Locate the cell with the specified text and output its [X, Y] center coordinate. 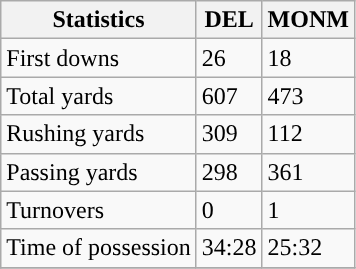
Statistics [99, 20]
473 [308, 96]
0 [229, 210]
1 [308, 210]
309 [229, 134]
607 [229, 96]
112 [308, 134]
DEL [229, 20]
34:28 [229, 248]
Total yards [99, 96]
298 [229, 172]
18 [308, 58]
26 [229, 58]
25:32 [308, 248]
Passing yards [99, 172]
First downs [99, 58]
361 [308, 172]
MONM [308, 20]
Turnovers [99, 210]
Time of possession [99, 248]
Rushing yards [99, 134]
